Provide the [X, Y] coordinate of the cell's center where the given text is located.  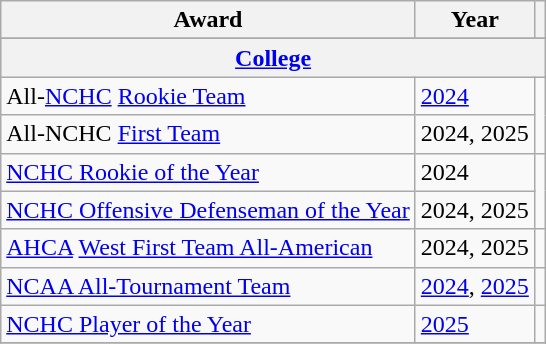
College [274, 58]
NCAA All-Tournament Team [208, 286]
Award [208, 20]
All-NCHC First Team [208, 134]
All-NCHC Rookie Team [208, 96]
2025 [474, 324]
NCHC Player of the Year [208, 324]
AHCA West First Team All-American [208, 248]
NCHC Offensive Defenseman of the Year [208, 210]
Year [474, 20]
NCHC Rookie of the Year [208, 172]
